Output the (x, y) coordinate of the center of the cell containing the given text.  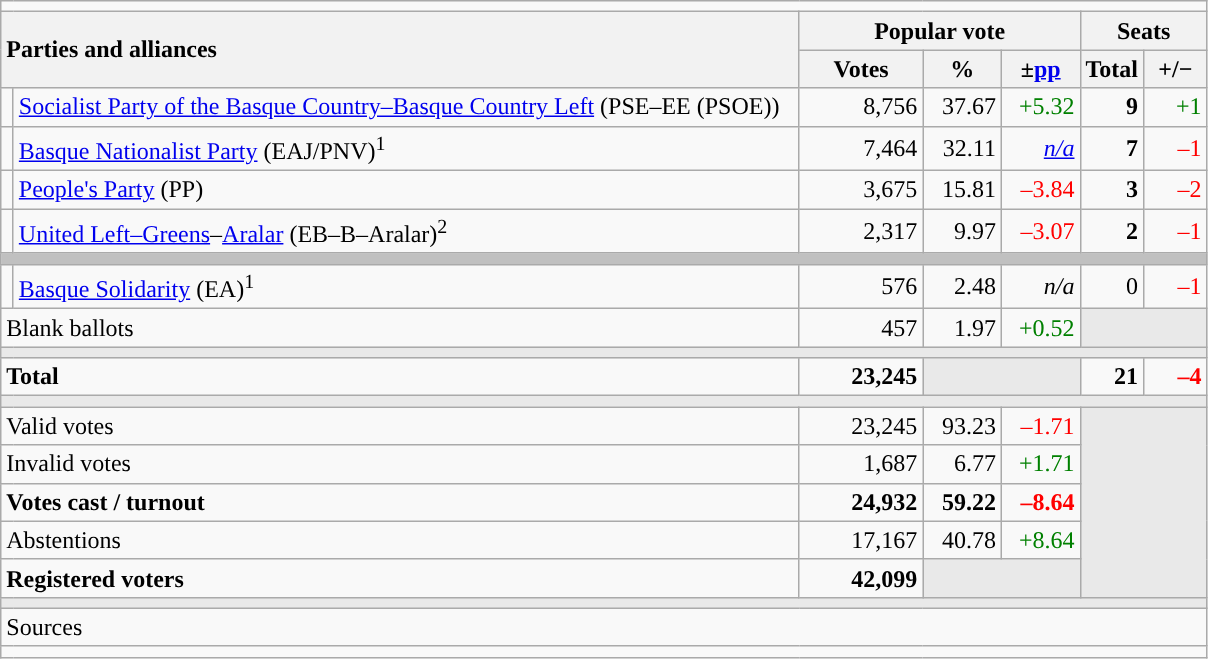
59.22 (962, 502)
457 (861, 328)
37.67 (962, 107)
Blank ballots (400, 328)
Parties and alliances (400, 50)
576 (861, 286)
24,932 (861, 502)
+8.64 (1040, 540)
9.97 (962, 232)
+/− (1176, 69)
Popular vote (940, 31)
Valid votes (400, 426)
+1.71 (1040, 464)
–8.64 (1040, 502)
0 (1112, 286)
42,099 (861, 578)
Registered voters (400, 578)
–2 (1176, 190)
7 (1112, 148)
Votes (861, 69)
40.78 (962, 540)
Seats (1144, 31)
2 (1112, 232)
+5.32 (1040, 107)
–3.07 (1040, 232)
6.77 (962, 464)
15.81 (962, 190)
+0.52 (1040, 328)
7,464 (861, 148)
Invalid votes (400, 464)
1,687 (861, 464)
Socialist Party of the Basque Country–Basque Country Left (PSE–EE (PSOE)) (406, 107)
2.48 (962, 286)
93.23 (962, 426)
–1.71 (1040, 426)
32.11 (962, 148)
+1 (1176, 107)
1.97 (962, 328)
9 (1112, 107)
17,167 (861, 540)
3,675 (861, 190)
People's Party (PP) (406, 190)
–3.84 (1040, 190)
Basque Solidarity (EA)1 (406, 286)
±pp (1040, 69)
Abstentions (400, 540)
21 (1112, 377)
Votes cast / turnout (400, 502)
Basque Nationalist Party (EAJ/PNV)1 (406, 148)
2,317 (861, 232)
Sources (604, 627)
8,756 (861, 107)
% (962, 69)
3 (1112, 190)
–4 (1176, 377)
United Left–Greens–Aralar (EB–B–Aralar)2 (406, 232)
